Identify which cell holds the provided text, then report its [X, Y] central coordinate. 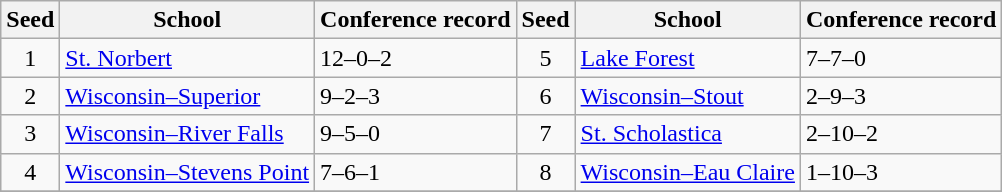
3 [30, 134]
St. Norbert [188, 58]
2–10–2 [900, 134]
12–0–2 [416, 58]
4 [30, 172]
8 [546, 172]
Wisconsin–Superior [188, 96]
Wisconsin–Stevens Point [188, 172]
2 [30, 96]
7 [546, 134]
Wisconsin–Eau Claire [688, 172]
7–7–0 [900, 58]
9–5–0 [416, 134]
1–10–3 [900, 172]
Wisconsin–Stout [688, 96]
7–6–1 [416, 172]
1 [30, 58]
9–2–3 [416, 96]
5 [546, 58]
St. Scholastica [688, 134]
2–9–3 [900, 96]
6 [546, 96]
Wisconsin–River Falls [188, 134]
Lake Forest [688, 58]
